Provide the [X, Y] coordinate of the cell's center where the given text is located.  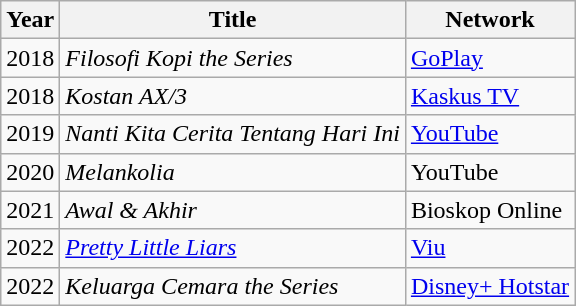
Pretty Little Liars [233, 248]
Kaskus TV [490, 96]
Awal & Akhir [233, 210]
Viu [490, 248]
Bioskop Online [490, 210]
Filosofi Kopi the Series [233, 58]
Melankolia [233, 172]
2020 [30, 172]
GoPlay [490, 58]
Network [490, 20]
Title [233, 20]
Nanti Kita Cerita Tentang Hari Ini [233, 134]
Year [30, 20]
2021 [30, 210]
2019 [30, 134]
Disney+ Hotstar [490, 286]
Keluarga Cemara the Series [233, 286]
Kostan AX/3 [233, 96]
